Capture the cell that displays the provided text and extract its (X, Y) central coordinate. 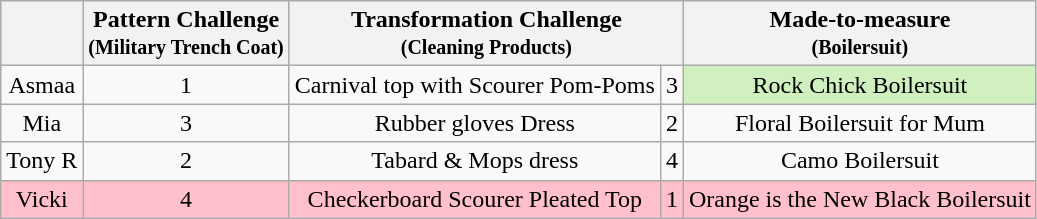
Camo Boilersuit (860, 161)
Checkerboard Scourer Pleated Top (474, 199)
Rock Chick Boilersuit (860, 85)
Tony R (42, 161)
Pattern Challenge(Military Trench Coat) (186, 34)
Orange is the New Black Boilersuit (860, 199)
Floral Boilersuit for Mum (860, 123)
Rubber gloves Dress (474, 123)
Mia (42, 123)
Carnival top with Scourer Pom-Poms (474, 85)
Asmaa (42, 85)
Vicki (42, 199)
Made-to-measure(Boilersuit) (860, 34)
Tabard & Mops dress (474, 161)
Transformation Challenge(Cleaning Products) (486, 34)
